Pinpoint the cell where the given text exists, returning its (x, y) midpoint coordinate. 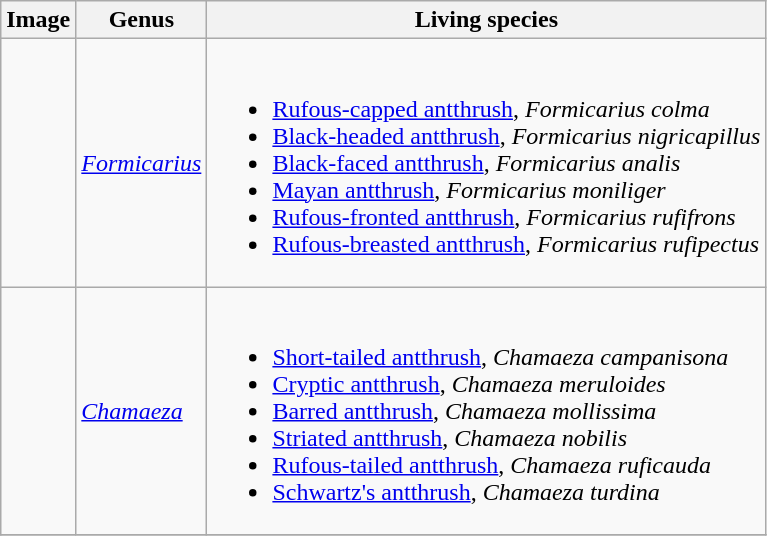
Genus (142, 20)
Formicarius (142, 163)
Living species (486, 20)
Image (38, 20)
Chamaeza (142, 411)
